Capture the cell that displays the provided text and extract its [X, Y] central coordinate. 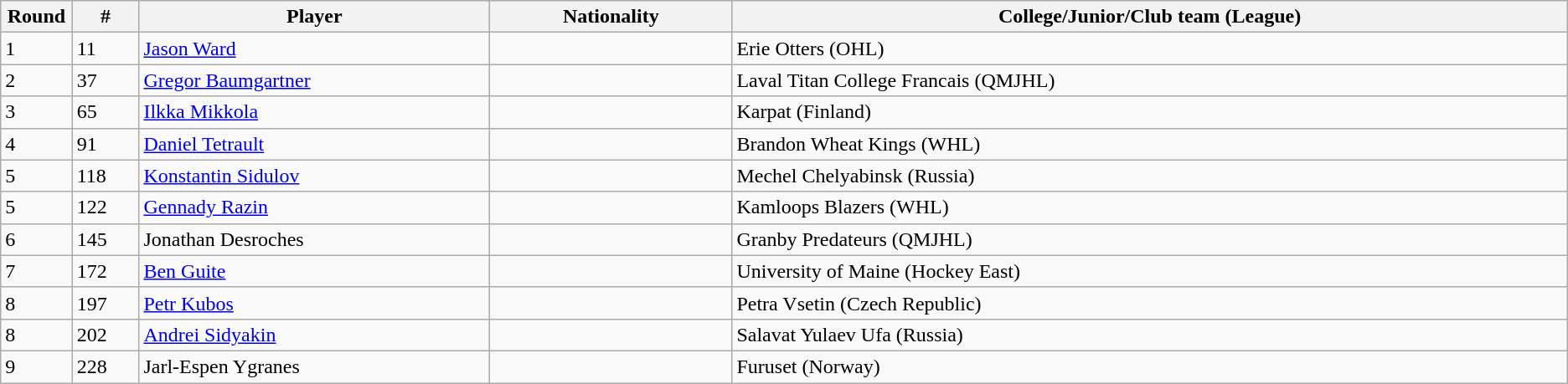
1 [37, 49]
6 [37, 239]
Granby Predateurs (QMJHL) [1149, 239]
College/Junior/Club team (League) [1149, 17]
145 [106, 239]
Petr Kubos [315, 303]
Konstantin Sidulov [315, 176]
7 [37, 271]
65 [106, 112]
Karpat (Finland) [1149, 112]
2 [37, 80]
Petra Vsetin (Czech Republic) [1149, 303]
3 [37, 112]
118 [106, 176]
37 [106, 80]
228 [106, 366]
Salavat Yulaev Ufa (Russia) [1149, 335]
4 [37, 144]
Laval Titan College Francais (QMJHL) [1149, 80]
# [106, 17]
91 [106, 144]
Jarl-Espen Ygranes [315, 366]
Brandon Wheat Kings (WHL) [1149, 144]
Player [315, 17]
9 [37, 366]
11 [106, 49]
197 [106, 303]
Jonathan Desroches [315, 239]
Mechel Chelyabinsk (Russia) [1149, 176]
Jason Ward [315, 49]
202 [106, 335]
Round [37, 17]
Kamloops Blazers (WHL) [1149, 207]
Ilkka Mikkola [315, 112]
172 [106, 271]
Ben Guite [315, 271]
Gennady Razin [315, 207]
Gregor Baumgartner [315, 80]
Furuset (Norway) [1149, 366]
Erie Otters (OHL) [1149, 49]
Nationality [611, 17]
Andrei Sidyakin [315, 335]
122 [106, 207]
Daniel Tetrault [315, 144]
University of Maine (Hockey East) [1149, 271]
